Extract the [x, y] coordinate from the center of the cell holding the provided text.  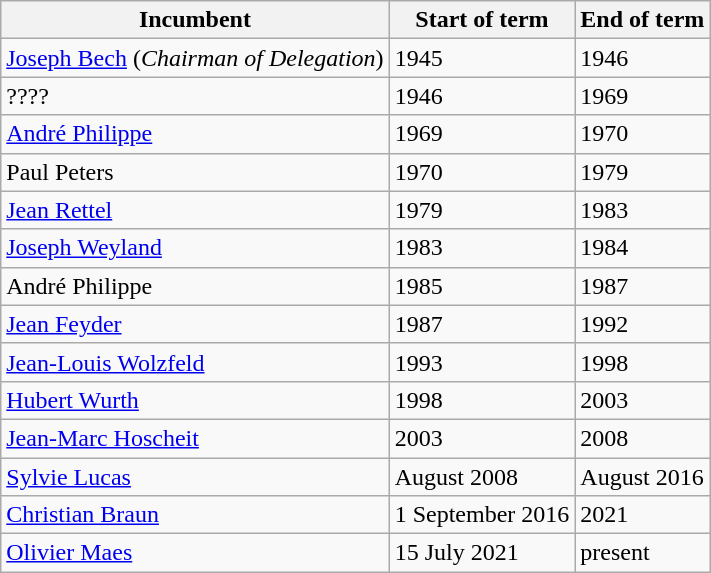
???? [195, 96]
1984 [642, 248]
Sylvie Lucas [195, 477]
Christian Braun [195, 515]
2008 [642, 438]
2021 [642, 515]
Paul Peters [195, 172]
Start of term [482, 20]
1993 [482, 362]
Jean-Louis Wolzfeld [195, 362]
1985 [482, 286]
Joseph Weyland [195, 248]
15 July 2021 [482, 553]
Jean-Marc Hoscheit [195, 438]
Jean Feyder [195, 324]
present [642, 553]
1992 [642, 324]
1 September 2016 [482, 515]
Jean Rettel [195, 210]
Hubert Wurth [195, 400]
August 2016 [642, 477]
End of term [642, 20]
August 2008 [482, 477]
Olivier Maes [195, 553]
Incumbent [195, 20]
1945 [482, 58]
Joseph Bech (Chairman of Delegation) [195, 58]
